From the cell containing the given text, extract its center point as (X, Y) coordinate. 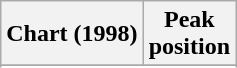
Peakposition (189, 34)
Chart (1998) (72, 34)
